Find where the given text appears and provide that cell's center as [X, Y] coordinate. 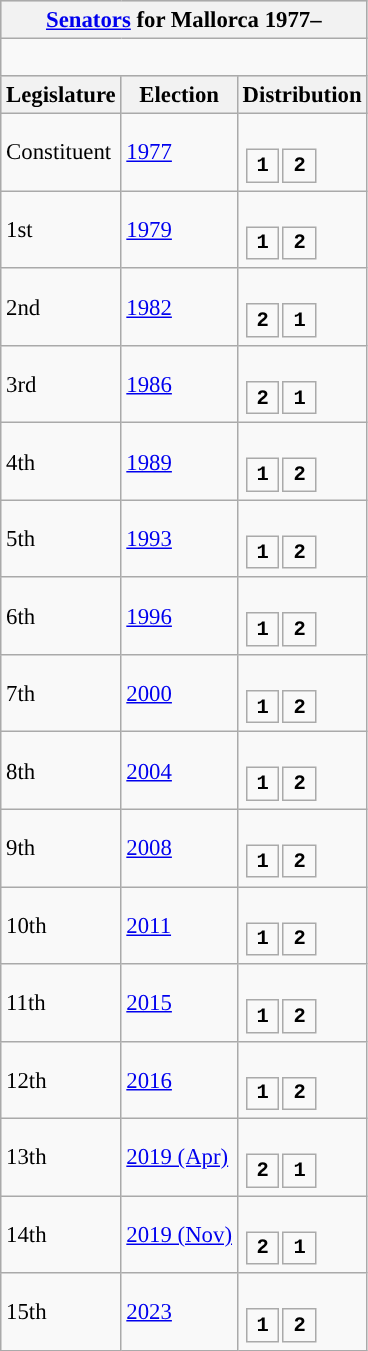
4th [61, 462]
2008 [179, 848]
2004 [179, 770]
1986 [179, 384]
3rd [61, 384]
12th [61, 1080]
2nd [61, 306]
1996 [179, 616]
2019 (Nov) [179, 1234]
7th [61, 694]
1982 [179, 306]
2000 [179, 694]
2011 [179, 926]
Legislature [61, 95]
1989 [179, 462]
2016 [179, 1080]
2019 (Apr) [179, 1158]
10th [61, 926]
2023 [179, 1312]
6th [61, 616]
8th [61, 770]
Senators for Mallorca 1977– [184, 20]
Election [179, 95]
Constituent [61, 152]
11th [61, 1002]
5th [61, 538]
1st [61, 230]
1977 [179, 152]
1979 [179, 230]
13th [61, 1158]
9th [61, 848]
15th [61, 1312]
1993 [179, 538]
2015 [179, 1002]
Distribution [302, 95]
14th [61, 1234]
